Capture the cell that displays the provided text and extract its (X, Y) central coordinate. 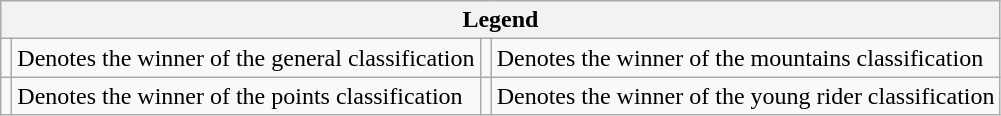
Legend (500, 20)
Denotes the winner of the mountains classification (746, 58)
Denotes the winner of the general classification (246, 58)
Denotes the winner of the points classification (246, 96)
Denotes the winner of the young rider classification (746, 96)
